For the text-containing cell, return its midpoint in [x, y] coordinate format. 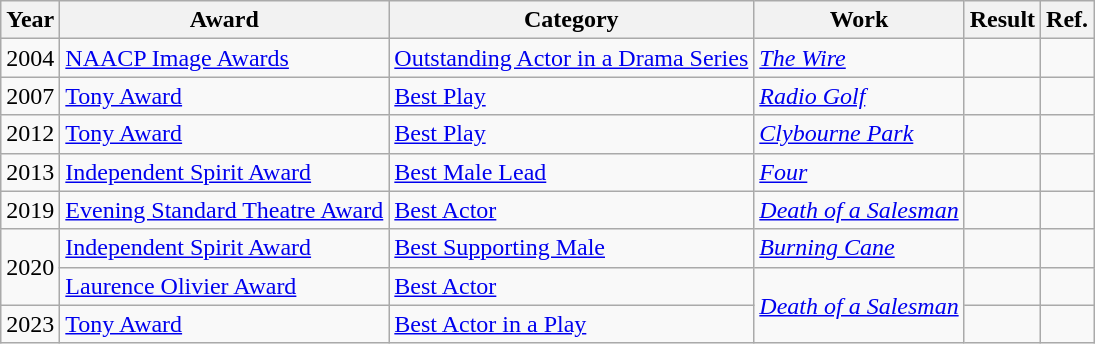
Best Supporting Male [572, 248]
2023 [30, 324]
Ref. [1068, 20]
Best Male Lead [572, 172]
Evening Standard Theatre Award [224, 210]
Outstanding Actor in a Drama Series [572, 58]
Result [1002, 20]
2012 [30, 134]
NAACP Image Awards [224, 58]
2004 [30, 58]
Clybourne Park [859, 134]
Award [224, 20]
2013 [30, 172]
Year [30, 20]
Laurence Olivier Award [224, 286]
Best Actor in a Play [572, 324]
2020 [30, 267]
2019 [30, 210]
The Wire [859, 58]
Work [859, 20]
Four [859, 172]
2007 [30, 96]
Burning Cane [859, 248]
Category [572, 20]
Radio Golf [859, 96]
